Extract the (X, Y) coordinate from the center of the cell holding the provided text.  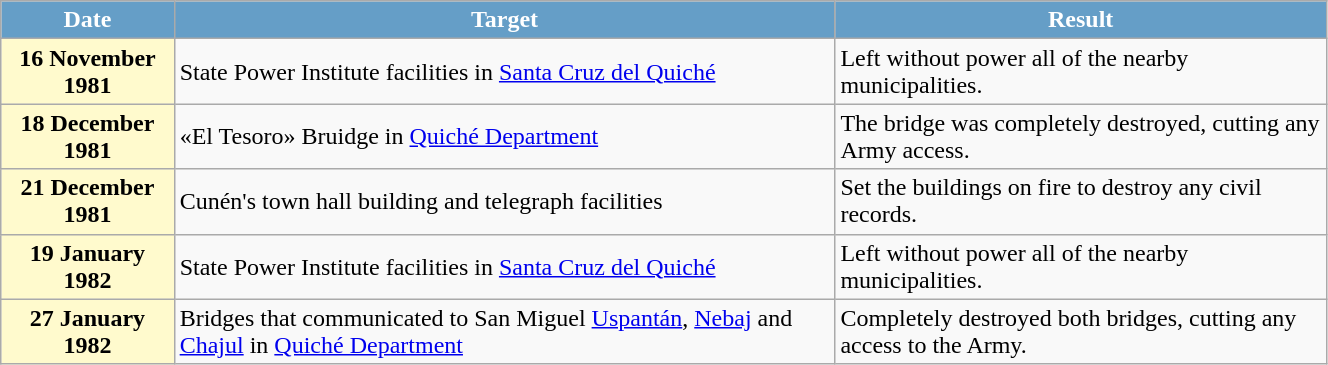
The bridge was completely destroyed, cutting any Army access. (1081, 136)
Completely destroyed both bridges, cutting any access to the Army. (1081, 332)
19 January 1982 (88, 266)
Set the buildings on fire to destroy any civil records. (1081, 202)
Cunén's town hall building and telegraph facilities (504, 202)
Date (88, 20)
27 January 1982 (88, 332)
Bridges that communicated to San Miguel Uspantán, Nebaj and Chajul in Quiché Department (504, 332)
«El Tesoro» Bruidge in Quiché Department (504, 136)
16 November 1981 (88, 72)
Target (504, 20)
18 December 1981 (88, 136)
Result (1081, 20)
21 December 1981 (88, 202)
